Detect which cell encompasses the target text, then output its [x, y] center coordinate. 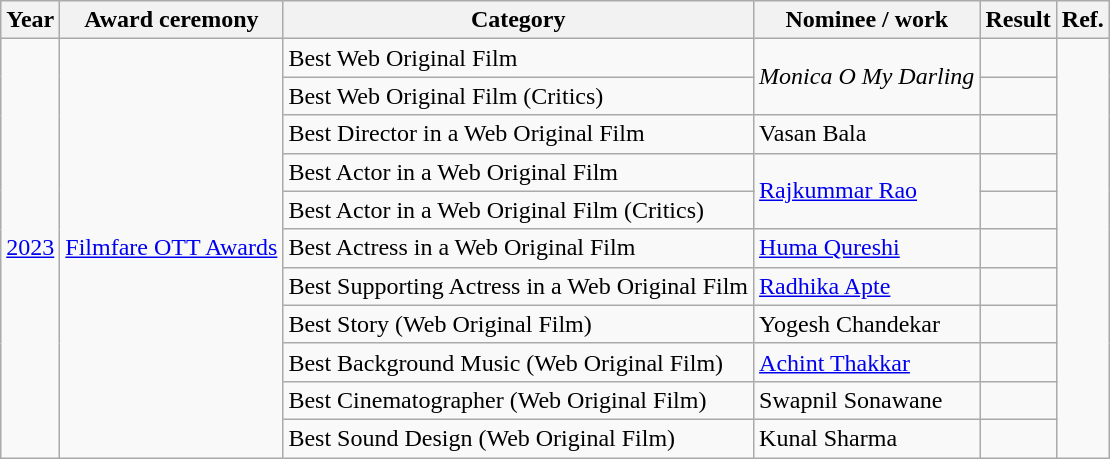
Best Director in a Web Original Film [518, 134]
Award ceremony [172, 20]
Yogesh Chandekar [867, 324]
Year [30, 20]
Best Sound Design (Web Original Film) [518, 438]
Best Cinematographer (Web Original Film) [518, 400]
Category [518, 20]
Monica O My Darling [867, 77]
Best Actor in a Web Original Film (Critics) [518, 210]
Result [1018, 20]
Best Background Music (Web Original Film) [518, 362]
Vasan Bala [867, 134]
Rajkummar Rao [867, 191]
Best Web Original Film [518, 58]
Best Actress in a Web Original Film [518, 248]
Best Web Original Film (Critics) [518, 96]
Best Actor in a Web Original Film [518, 172]
Kunal Sharma [867, 438]
Best Story (Web Original Film) [518, 324]
Ref. [1082, 20]
Achint Thakkar [867, 362]
Radhika Apte [867, 286]
2023 [30, 248]
Filmfare OTT Awards [172, 248]
Huma Qureshi [867, 248]
Swapnil Sonawane [867, 400]
Nominee / work [867, 20]
Best Supporting Actress in a Web Original Film [518, 286]
